Detect which cell encompasses the target text, then output its [x, y] center coordinate. 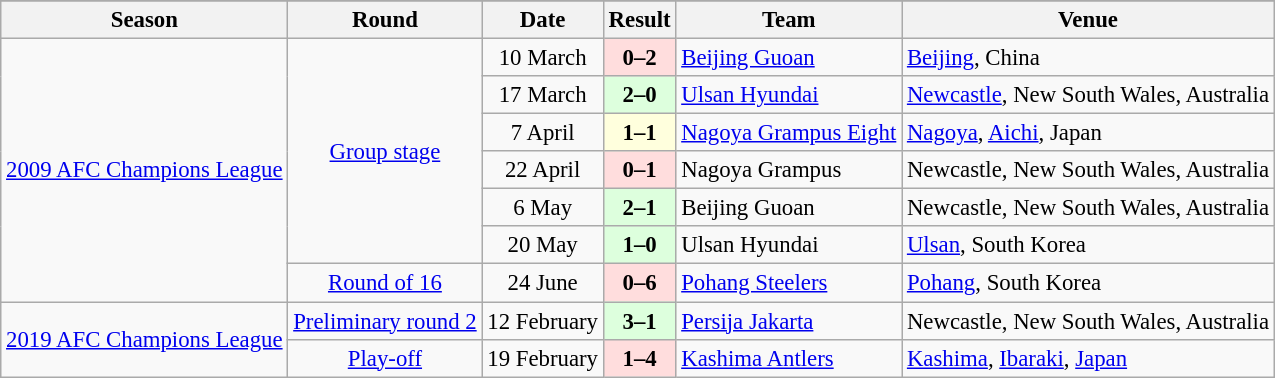
Kashima, Ibaraki, Japan [1088, 358]
Nagoya, Aichi, Japan [1088, 133]
10 March [542, 58]
Date [542, 20]
2009 AFC Champions League [144, 170]
Play-off [385, 358]
Preliminary round 2 [385, 321]
Beijing, China [1088, 58]
7 April [542, 133]
Group stage [385, 152]
Pohang, South Korea [1088, 283]
1–0 [640, 245]
Team [789, 20]
Ulsan, South Korea [1088, 245]
12 February [542, 321]
Nagoya Grampus Eight [789, 133]
Pohang Steelers [789, 283]
Result [640, 20]
Venue [1088, 20]
20 May [542, 245]
0–1 [640, 170]
19 February [542, 358]
24 June [542, 283]
17 March [542, 95]
Round [385, 20]
2019 AFC Champions League [144, 340]
Persija Jakarta [789, 321]
Kashima Antlers [789, 358]
6 May [542, 208]
0–6 [640, 283]
Season [144, 20]
Round of 16 [385, 283]
3–1 [640, 321]
1–4 [640, 358]
2–1 [640, 208]
22 April [542, 170]
Nagoya Grampus [789, 170]
2–0 [640, 95]
1–1 [640, 133]
0–2 [640, 58]
